Detect which cell encompasses the target text, then output its [x, y] center coordinate. 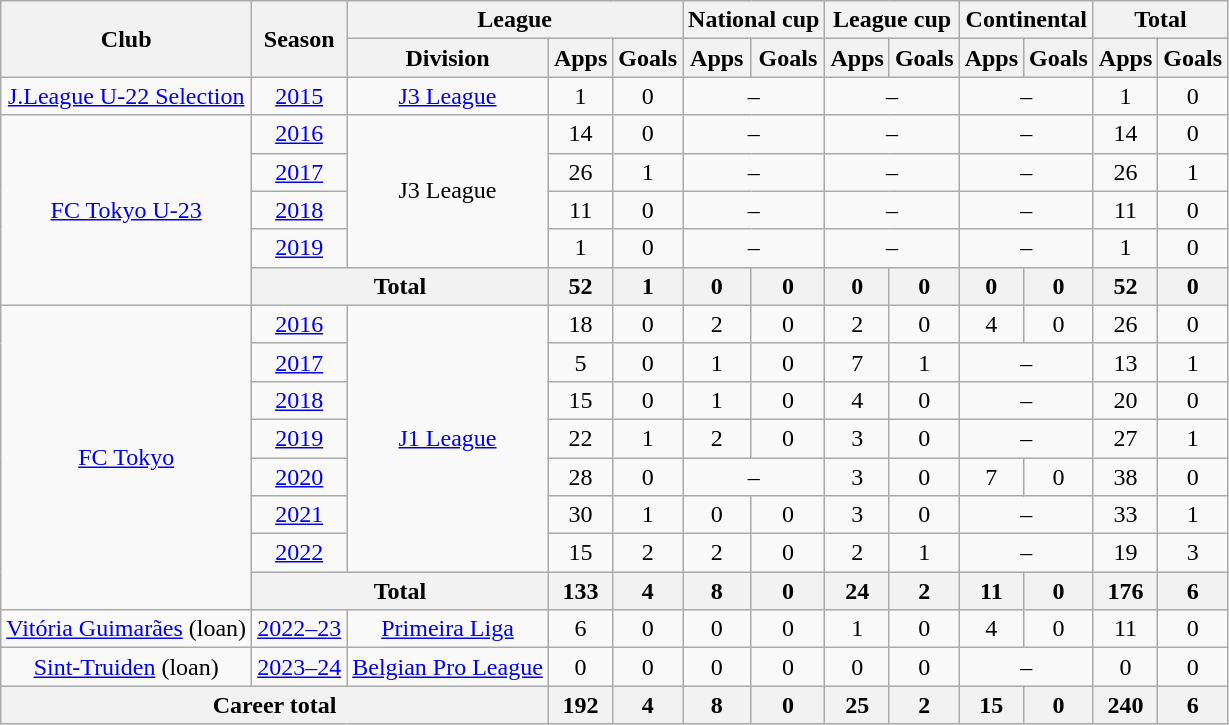
24 [857, 591]
28 [580, 477]
2022–23 [300, 629]
27 [1125, 438]
Career total [275, 705]
240 [1125, 705]
25 [857, 705]
22 [580, 438]
19 [1125, 553]
38 [1125, 477]
Season [300, 39]
2021 [300, 515]
J1 League [448, 438]
League [515, 20]
2023–24 [300, 667]
League cup [892, 20]
2022 [300, 553]
5 [580, 362]
Primeira Liga [448, 629]
30 [580, 515]
18 [580, 324]
Sint-Truiden (loan) [126, 667]
Continental [1026, 20]
192 [580, 705]
20 [1125, 400]
176 [1125, 591]
133 [580, 591]
J.League U-22 Selection [126, 96]
National cup [754, 20]
2015 [300, 96]
2020 [300, 477]
FC Tokyo U-23 [126, 210]
13 [1125, 362]
Division [448, 58]
33 [1125, 515]
FC Tokyo [126, 457]
Vitória Guimarães (loan) [126, 629]
Club [126, 39]
Belgian Pro League [448, 667]
